Locate the cell with the specified text and output its [X, Y] center coordinate. 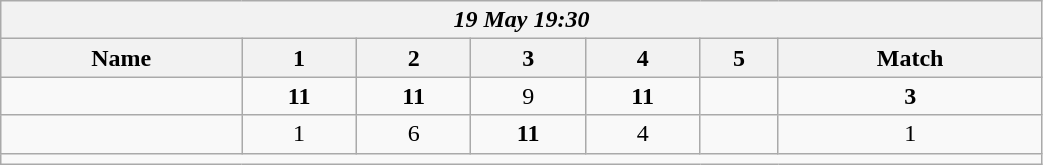
6 [414, 134]
Match [910, 58]
19 May 19:30 [522, 20]
2 [414, 58]
9 [528, 96]
5 [739, 58]
Name [122, 58]
